Search for the cell housing the specified text and yield its [x, y] center coordinate. 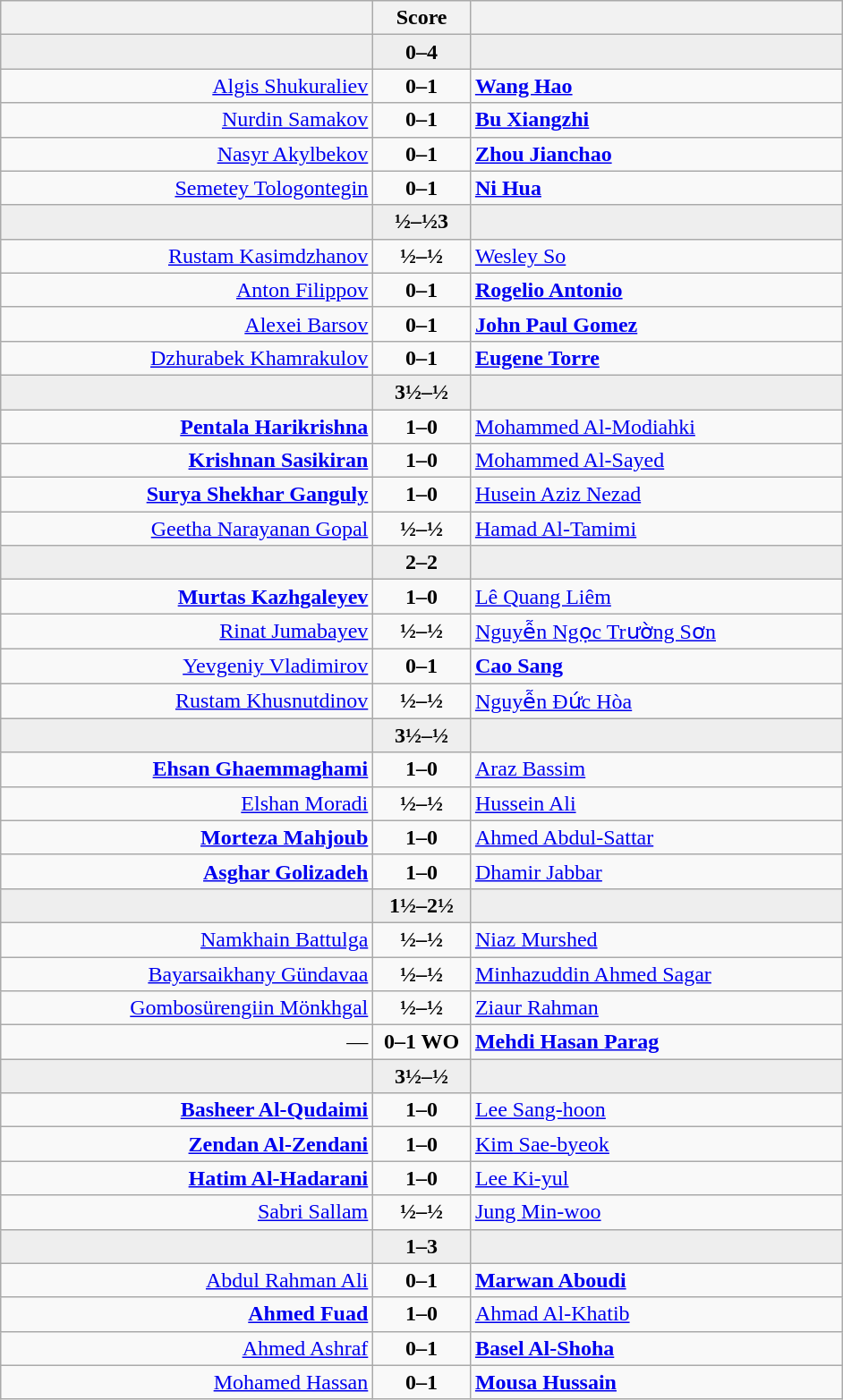
Zhou Jianchao [656, 154]
Namkhain Battulga [187, 939]
Minhazuddin Ahmed Sagar [656, 974]
Lee Ki-yul [656, 1178]
0–1 WO [422, 1042]
Hamad Al-Tamimi [656, 529]
Mehdi Hasan Parag [656, 1042]
Algis Shukuraliev [187, 86]
Geetha Narayanan Gopal [187, 529]
Hussein Ali [656, 803]
Rustam Kasimdzhanov [187, 256]
Morteza Mahjoub [187, 837]
Hatim Al-Hadarani [187, 1178]
Ahmad Al-Khatib [656, 1314]
Basheer Al-Qudaimi [187, 1110]
Nurdin Samakov [187, 120]
0–4 [422, 52]
Eugene Torre [656, 358]
Mohamed Hassan [187, 1382]
Niaz Murshed [656, 939]
Basel Al-Shoha [656, 1348]
Nguyễn Đức Hòa [656, 701]
Murtas Kazhgaleyev [187, 597]
Ahmed Fuad [187, 1314]
Husein Aziz Nezad [656, 495]
Bu Xiangzhi [656, 120]
Krishnan Sasikiran [187, 461]
Mohammed Al-Sayed [656, 461]
— [187, 1042]
Dhamir Jabbar [656, 871]
John Paul Gomez [656, 324]
½–½3 [422, 222]
Bayarsaikhany Gündavaa [187, 974]
Marwan Aboudi [656, 1280]
Araz Bassim [656, 769]
Wesley So [656, 256]
Pentala Harikrishna [187, 427]
Jung Min-woo [656, 1212]
Abdul Rahman Ali [187, 1280]
Mohammed Al-Modiahki [656, 427]
Alexei Barsov [187, 324]
Ahmed Abdul-Sattar [656, 837]
Dzhurabek Khamrakulov [187, 358]
Nasyr Akylbekov [187, 154]
1½–2½ [422, 905]
Sabri Sallam [187, 1212]
Rogelio Antonio [656, 290]
Cao Sang [656, 666]
Surya Shekhar Ganguly [187, 495]
Mousa Hussain [656, 1382]
Nguyễn Ngọc Trường Sơn [656, 632]
Yevgeniy Vladimirov [187, 666]
Kim Sae-byeok [656, 1144]
1–3 [422, 1246]
2–2 [422, 563]
Gombosürengiin Mönkhgal [187, 1008]
Zendan Al-Zendani [187, 1144]
Elshan Moradi [187, 803]
Wang Hao [656, 86]
Rustam Khusnutdinov [187, 701]
Ziaur Rahman [656, 1008]
Ahmed Ashraf [187, 1348]
Anton Filippov [187, 290]
Semetey Tologontegin [187, 188]
Ni Hua [656, 188]
Lê Quang Liêm [656, 597]
Asghar Golizadeh [187, 871]
Ehsan Ghaemmaghami [187, 769]
Score [422, 18]
Rinat Jumabayev [187, 632]
Lee Sang-hoon [656, 1110]
